Return (x, y) of the center of cell containing provided text 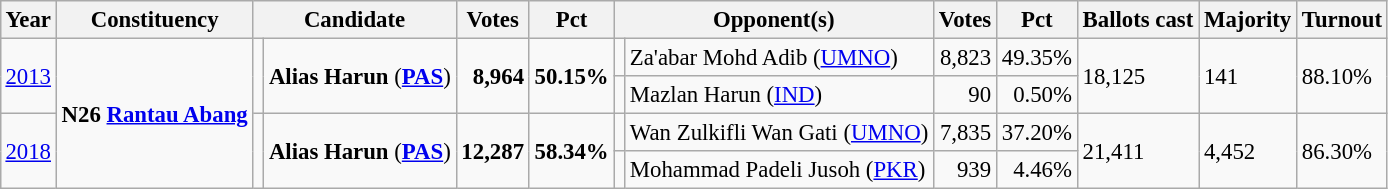
90 (966, 95)
2018 (28, 152)
21,411 (1138, 152)
141 (1248, 76)
N26 Rantau Abang (154, 113)
37.20% (1036, 133)
58.34% (572, 152)
Wan Zulkifli Wan Gati (UMNO) (780, 133)
86.30% (1342, 152)
8,823 (966, 57)
Opponent(s) (774, 20)
7,835 (966, 133)
0.50% (1036, 95)
4.46% (1036, 170)
8,964 (492, 76)
Mazlan Harun (IND) (780, 95)
Turnout (1342, 20)
Za'abar Mohd Adib (UMNO) (780, 57)
Mohammad Padeli Jusoh (PKR) (780, 170)
88.10% (1342, 76)
Year (28, 20)
2013 (28, 76)
12,287 (492, 152)
50.15% (572, 76)
Candidate (354, 20)
49.35% (1036, 57)
939 (966, 170)
Majority (1248, 20)
Constituency (154, 20)
Ballots cast (1138, 20)
18,125 (1138, 76)
4,452 (1248, 152)
